From the cell containing the given text, extract its center point as [X, Y] coordinate. 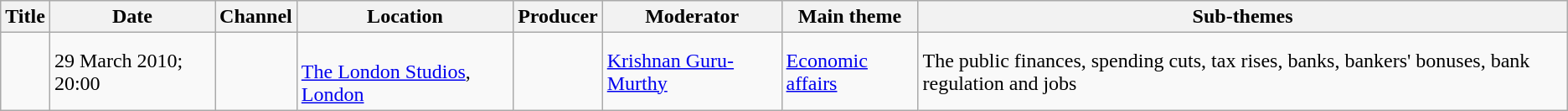
Date [132, 17]
Main theme [849, 17]
The public finances, spending cuts, tax rises, banks, bankers' bonuses, bank regulation and jobs [1243, 71]
The London Studios, London [405, 71]
Economic affairs [849, 71]
Channel [256, 17]
Location [405, 17]
Moderator [692, 17]
Title [25, 17]
Krishnan Guru-Murthy [692, 71]
Sub-themes [1243, 17]
Producer [558, 17]
29 March 2010; 20:00 [132, 71]
